Return [x, y] of the center of cell containing provided text 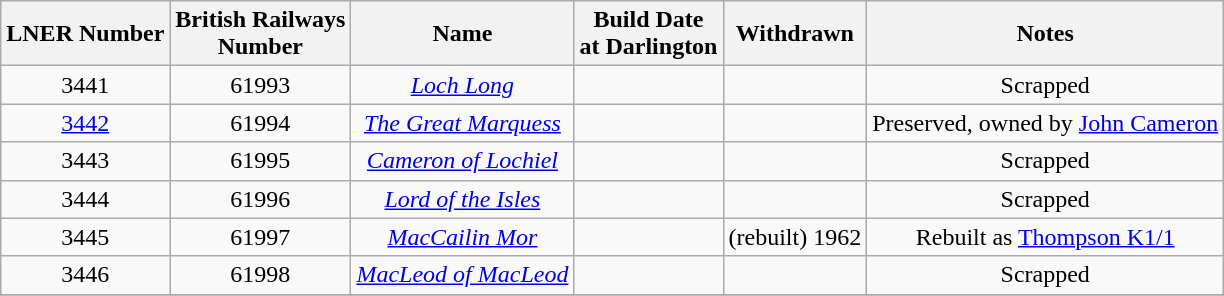
3445 [86, 237]
3444 [86, 199]
MacLeod of MacLeod [462, 275]
3443 [86, 161]
Withdrawn [795, 34]
Cameron of Lochiel [462, 161]
61997 [260, 237]
LNER Number [86, 34]
3441 [86, 85]
Lord of the Isles [462, 199]
Rebuilt as Thompson K1/1 [1046, 237]
61995 [260, 161]
61993 [260, 85]
Build Dateat Darlington [648, 34]
Preserved, owned by John Cameron [1046, 123]
Loch Long [462, 85]
The Great Marquess [462, 123]
Name [462, 34]
61998 [260, 275]
3446 [86, 275]
Notes [1046, 34]
3442 [86, 123]
MacCailin Mor [462, 237]
61994 [260, 123]
(rebuilt) 1962 [795, 237]
British RailwaysNumber [260, 34]
61996 [260, 199]
